Return [X, Y] of the center of cell containing provided text 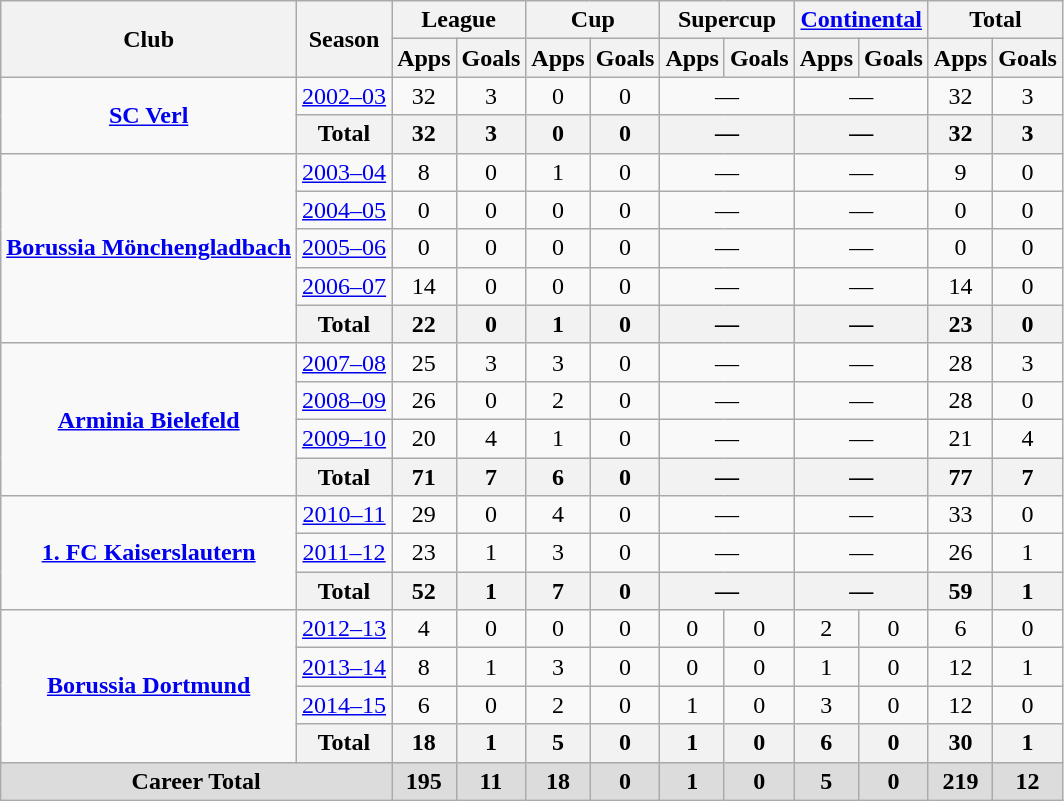
2011–12 [344, 553]
2012–13 [344, 629]
Borussia Mönchengladbach [149, 248]
Arminia Bielefeld [149, 419]
2014–15 [344, 705]
League [459, 20]
2003–04 [344, 172]
21 [960, 438]
Supercup [727, 20]
2009–10 [344, 438]
29 [424, 515]
2010–11 [344, 515]
71 [424, 477]
1. FC Kaiserslautern [149, 553]
Borussia Dortmund [149, 686]
30 [960, 743]
SC Verl [149, 115]
20 [424, 438]
25 [424, 362]
52 [424, 591]
2007–08 [344, 362]
33 [960, 515]
22 [424, 324]
195 [424, 781]
Club [149, 39]
59 [960, 591]
77 [960, 477]
11 [491, 781]
2013–14 [344, 667]
2002–03 [344, 96]
219 [960, 781]
Continental [861, 20]
9 [960, 172]
Career Total [196, 781]
2004–05 [344, 210]
Cup [593, 20]
Season [344, 39]
2005–06 [344, 248]
2008–09 [344, 400]
2006–07 [344, 286]
